For the text-containing cell, return its midpoint in [x, y] coordinate format. 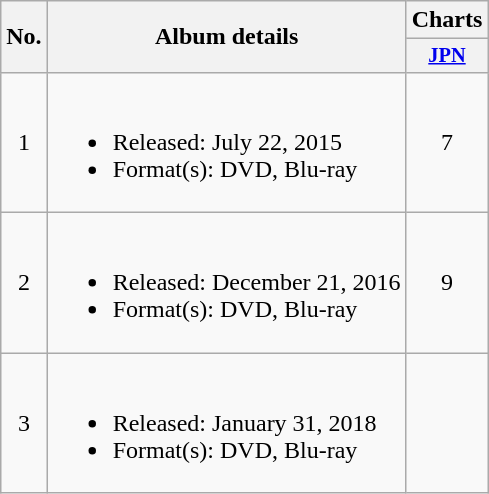
Charts [447, 20]
Released: December 21, 2016Format(s): DVD, Blu-ray [226, 283]
7 [447, 142]
No. [24, 37]
JPN [447, 56]
1 [24, 142]
Released: July 22, 2015Format(s): DVD, Blu-ray [226, 142]
3 [24, 423]
Released: January 31, 2018Format(s): DVD, Blu-ray [226, 423]
9 [447, 283]
2 [24, 283]
Album details [226, 37]
